Scan for the cell matching the given text and deliver its (X, Y) coordinate at center. 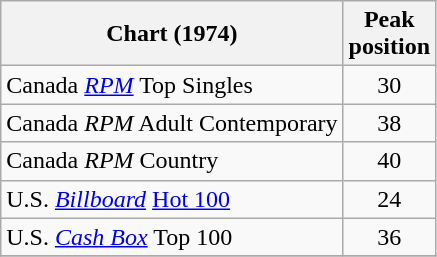
30 (389, 85)
40 (389, 161)
Canada RPM Country (172, 161)
Canada RPM Top Singles (172, 85)
U.S. Cash Box Top 100 (172, 237)
36 (389, 237)
Chart (1974) (172, 34)
Canada RPM Adult Contemporary (172, 123)
24 (389, 199)
U.S. Billboard Hot 100 (172, 199)
38 (389, 123)
Peakposition (389, 34)
